Identify which cell holds the provided text, then report its [x, y] central coordinate. 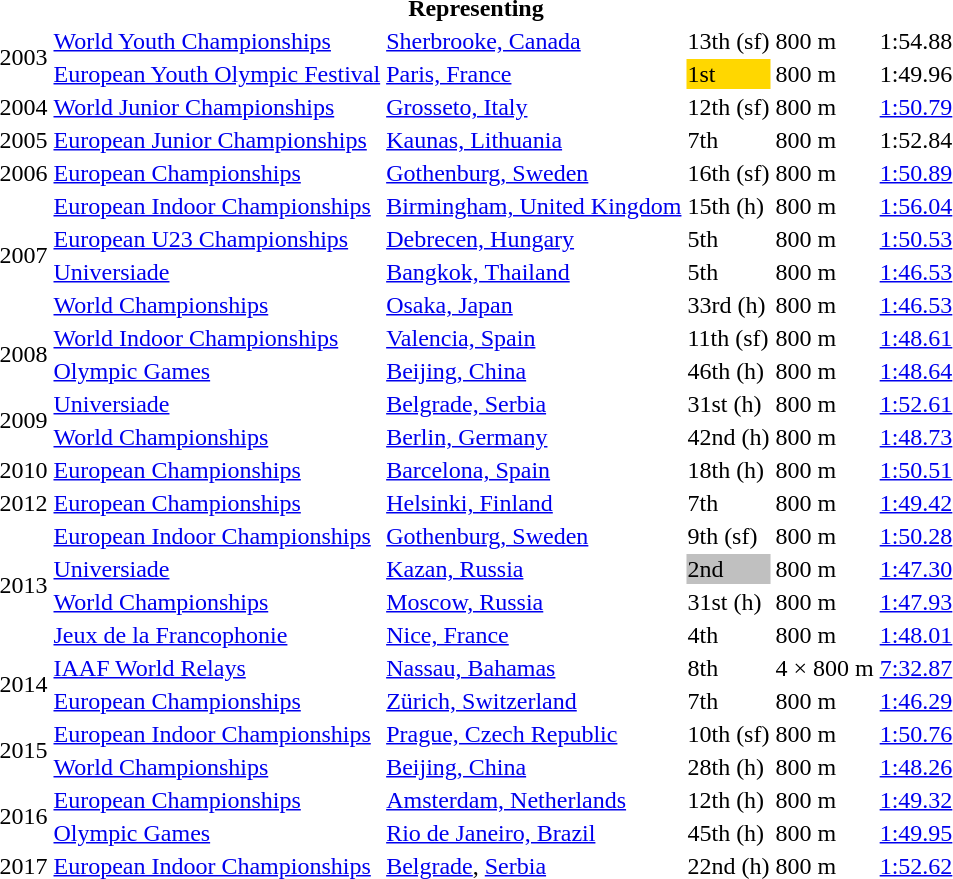
World Youth Championships [217, 41]
1st [728, 74]
4th [728, 635]
15th (h) [728, 206]
Rio de Janeiro, Brazil [534, 833]
12th (h) [728, 800]
Birmingham, United Kingdom [534, 206]
Kaunas, Lithuania [534, 140]
28th (h) [728, 767]
18th (h) [728, 470]
11th (sf) [728, 338]
Bangkok, Thailand [534, 272]
Jeux de la Francophonie [217, 635]
European U23 Championships [217, 239]
2nd [728, 569]
IAAF World Relays [217, 668]
4 × 800 m [824, 668]
Belgrade, Serbia [534, 404]
Moscow, Russia [534, 602]
33rd (h) [728, 305]
9th (sf) [728, 536]
Nice, France [534, 635]
Valencia, Spain [534, 338]
45th (h) [728, 833]
46th (h) [728, 371]
World Junior Championships [217, 107]
42nd (h) [728, 437]
Zürich, Switzerland [534, 701]
Amsterdam, Netherlands [534, 800]
Grosseto, Italy [534, 107]
Berlin, Germany [534, 437]
European Youth Olympic Festival [217, 74]
Sherbrooke, Canada [534, 41]
World Indoor Championships [217, 338]
Osaka, Japan [534, 305]
Prague, Czech Republic [534, 734]
Helsinki, Finland [534, 503]
8th [728, 668]
Debrecen, Hungary [534, 239]
10th (sf) [728, 734]
13th (sf) [728, 41]
Kazan, Russia [534, 569]
Barcelona, Spain [534, 470]
Nassau, Bahamas [534, 668]
Paris, France [534, 74]
16th (sf) [728, 173]
12th (sf) [728, 107]
European Junior Championships [217, 140]
